Provide the (x, y) coordinate of the cell's center where the given text is located.  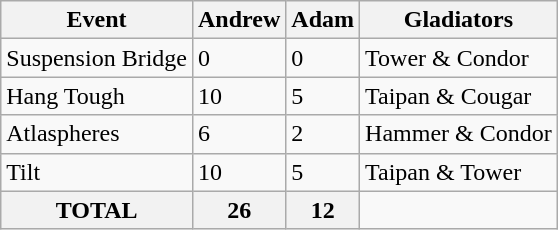
Hammer & Condor (459, 134)
Suspension Bridge (97, 58)
TOTAL (97, 210)
Taipan & Tower (459, 172)
Adam (323, 20)
Gladiators (459, 20)
26 (238, 210)
Taipan & Cougar (459, 96)
2 (323, 134)
Tower & Condor (459, 58)
12 (323, 210)
Hang Tough (97, 96)
Atlaspheres (97, 134)
6 (238, 134)
Event (97, 20)
Tilt (97, 172)
Andrew (238, 20)
